Pinpoint the cell where the given text exists, returning its (x, y) midpoint coordinate. 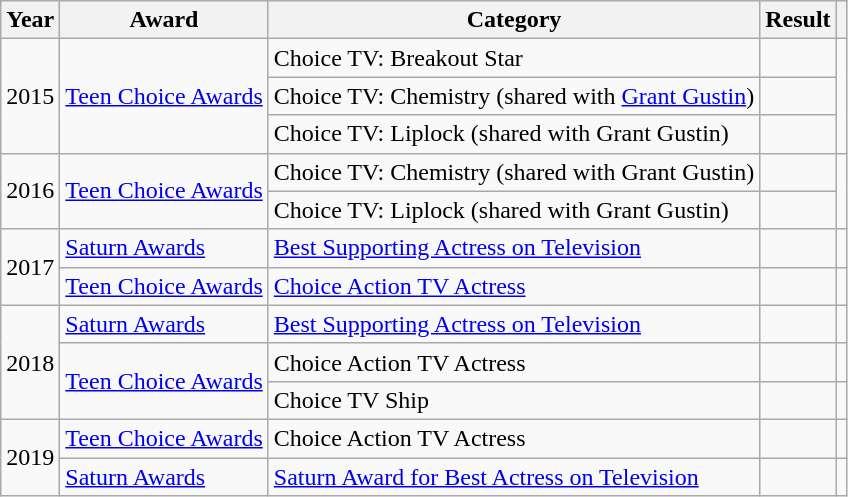
Choice TV: Breakout Star (514, 58)
Award (164, 20)
2018 (30, 362)
2016 (30, 191)
Saturn Award for Best Actress on Television (514, 477)
Result (798, 20)
Year (30, 20)
2019 (30, 457)
2015 (30, 96)
2017 (30, 267)
Category (514, 20)
Choice TV Ship (514, 400)
